Return [X, Y] of the center of cell containing provided text 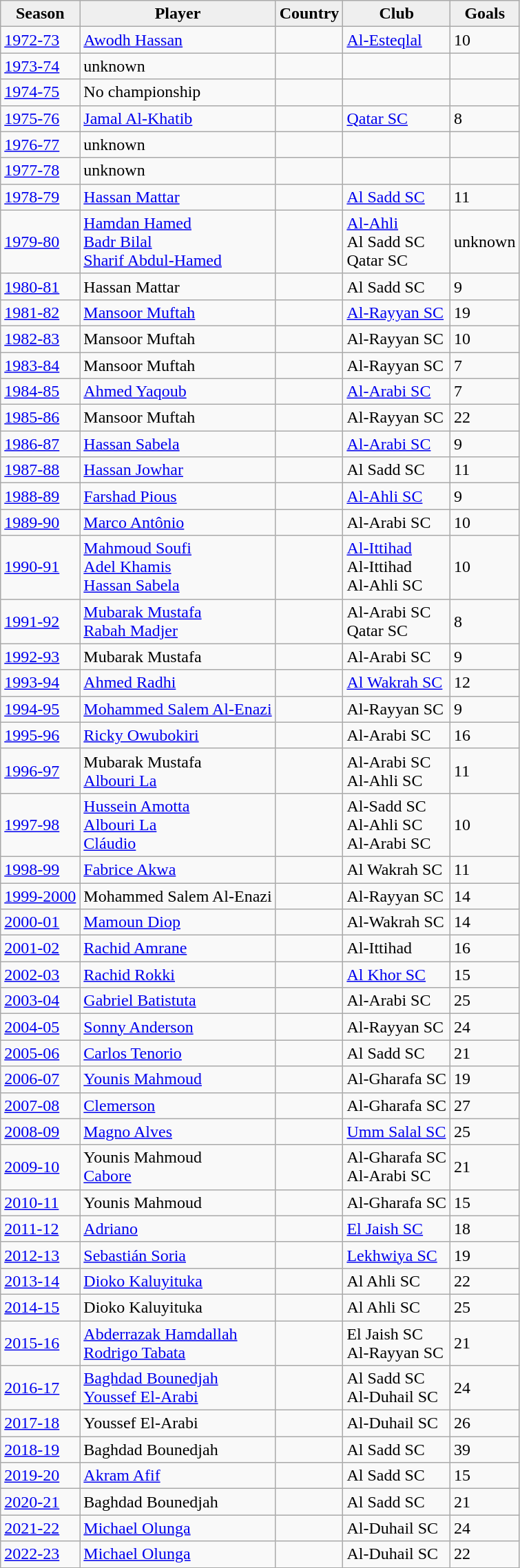
Al Sadd SCAl-Duhail SC [397, 1388]
Mahmoud SoufiAdel KhamisHassan Sabela [178, 567]
1981-82 [40, 312]
Al-Ittihad [397, 949]
2009-10 [40, 1167]
Gabriel Batistuta [178, 1001]
Al-Esteqlal [397, 40]
2006-07 [40, 1079]
2003-04 [40, 1001]
Lekhwiya SC [397, 1255]
1994-95 [40, 709]
Hassan Sabela [178, 444]
1988-89 [40, 496]
Ahmed Yaqoub [178, 392]
1999-2000 [40, 896]
Country [309, 14]
1995-96 [40, 735]
Fabrice Akwa [178, 869]
Youssef El-Arabi [178, 1423]
Player [178, 14]
2000-01 [40, 922]
1990-91 [40, 567]
Hussein AmottaAlbouri LaCláudio [178, 825]
Umm Salal SC [397, 1132]
2014-15 [40, 1307]
2015-16 [40, 1342]
Mubarak Mustafa [178, 657]
Qatar SC [397, 118]
27 [485, 1105]
26 [485, 1423]
Marco Antônio [178, 522]
Baghdad BounedjahYoussef El-Arabi [178, 1388]
1976-77 [40, 145]
El Jaish SC [397, 1229]
Sonny Anderson [178, 1027]
Hamdan HamedBadr BilalSharif Abdul-Hamed [178, 242]
1991-92 [40, 621]
Rachid Amrane [178, 949]
2012-13 [40, 1255]
Farshad Pious [178, 496]
1998-99 [40, 869]
18 [485, 1229]
Al-IttihadAl-IttihadAl-Ahli SC [397, 567]
1987-88 [40, 470]
Akram Afif [178, 1476]
Younis MahmoudCabore [178, 1167]
Al-Sadd SCAl-Ahli SCAl-Arabi SC [397, 825]
Ahmed Radhi [178, 683]
Abderrazak HamdallahRodrigo Tabata [178, 1342]
2019-20 [40, 1476]
1972-73 [40, 40]
1985-86 [40, 418]
Al-AhliAl Sadd SCQatar SC [397, 242]
1974-75 [40, 92]
2013-14 [40, 1281]
Al-Gharafa SCAl-Arabi SC [397, 1167]
El Jaish SCAl-Rayyan SC [397, 1342]
Al-Arabi SCQatar SC [397, 621]
Clemerson [178, 1105]
1973-74 [40, 66]
1997-98 [40, 825]
Season [40, 14]
Al-Arabi SCAl-Ahli SC [397, 771]
2021-22 [40, 1528]
Hassan Jowhar [178, 470]
2005-06 [40, 1053]
1996-97 [40, 771]
1993-94 [40, 683]
2004-05 [40, 1027]
2002-03 [40, 975]
39 [485, 1450]
Ricky Owubokiri [178, 735]
2022-23 [40, 1554]
1975-76 [40, 118]
Carlos Tenorio [178, 1053]
Sebastián Soria [178, 1255]
Adriano [178, 1229]
2016-17 [40, 1388]
Mamoun Diop [178, 922]
1986-87 [40, 444]
Magno Alves [178, 1132]
12 [485, 683]
No championship [178, 92]
1982-83 [40, 339]
1992-93 [40, 657]
1984-85 [40, 392]
1983-84 [40, 365]
2010-11 [40, 1203]
Mubarak MustafaRabah Madjer [178, 621]
2017-18 [40, 1423]
Jamal Al-Khatib [178, 118]
Al-Ahli SC [397, 496]
Rachid Rokki [178, 975]
Al-Wakrah SC [397, 922]
Club [397, 14]
Mubarak MustafaAlbouri La [178, 771]
2001-02 [40, 949]
2011-12 [40, 1229]
2018-19 [40, 1450]
1989-90 [40, 522]
2008-09 [40, 1132]
1977-78 [40, 171]
Al Khor SC [397, 975]
2020-21 [40, 1502]
1980-81 [40, 286]
1979-80 [40, 242]
Awodh Hassan [178, 40]
1978-79 [40, 197]
2007-08 [40, 1105]
Goals [485, 14]
